Identify which cell holds the provided text, then report its (x, y) central coordinate. 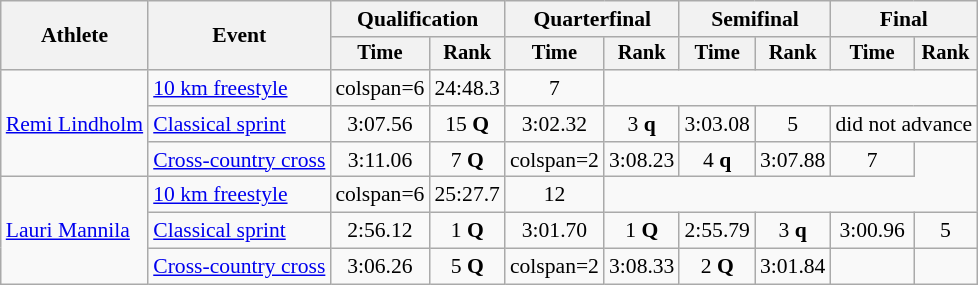
4 q (716, 160)
3:01.70 (554, 231)
Event (239, 36)
3:00.96 (872, 231)
Remi Lindholm (74, 124)
24:48.3 (466, 88)
15 Q (466, 124)
3:06.26 (380, 267)
3:08.33 (642, 267)
12 (554, 195)
2:56.12 (380, 231)
25:27.7 (466, 195)
Athlete (74, 36)
Final (904, 19)
3:01.84 (792, 267)
5 Q (466, 267)
Semifinal (754, 19)
3:03.08 (716, 124)
did not advance (904, 124)
Qualification (418, 19)
3:07.88 (792, 160)
3:02.32 (554, 124)
3:08.23 (642, 160)
Quarterfinal (592, 19)
7 Q (466, 160)
2 Q (716, 267)
3:07.56 (380, 124)
2:55.79 (716, 231)
Lauri Mannila (74, 230)
3:11.06 (380, 160)
